Provide the [X, Y] coordinate of the cell's center where the given text is located.  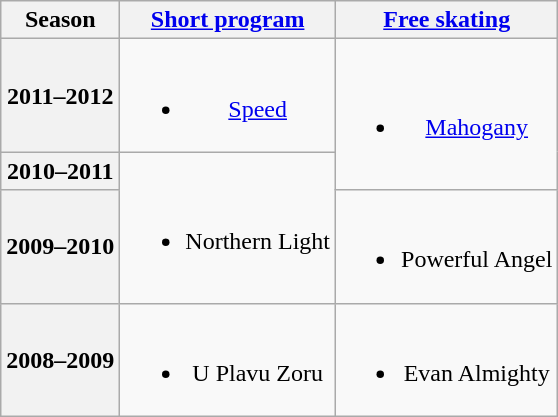
Free skating [447, 20]
2010–2011 [60, 171]
2009–2010 [60, 246]
2011–2012 [60, 96]
Powerful Angel [447, 246]
2008–2009 [60, 360]
U Plavu Zoru [228, 360]
Northern Light [228, 228]
Season [60, 20]
Short program [228, 20]
Mahogany [447, 114]
Evan Almighty [447, 360]
Speed [228, 96]
